Identify which cell holds the provided text, then report its (x, y) central coordinate. 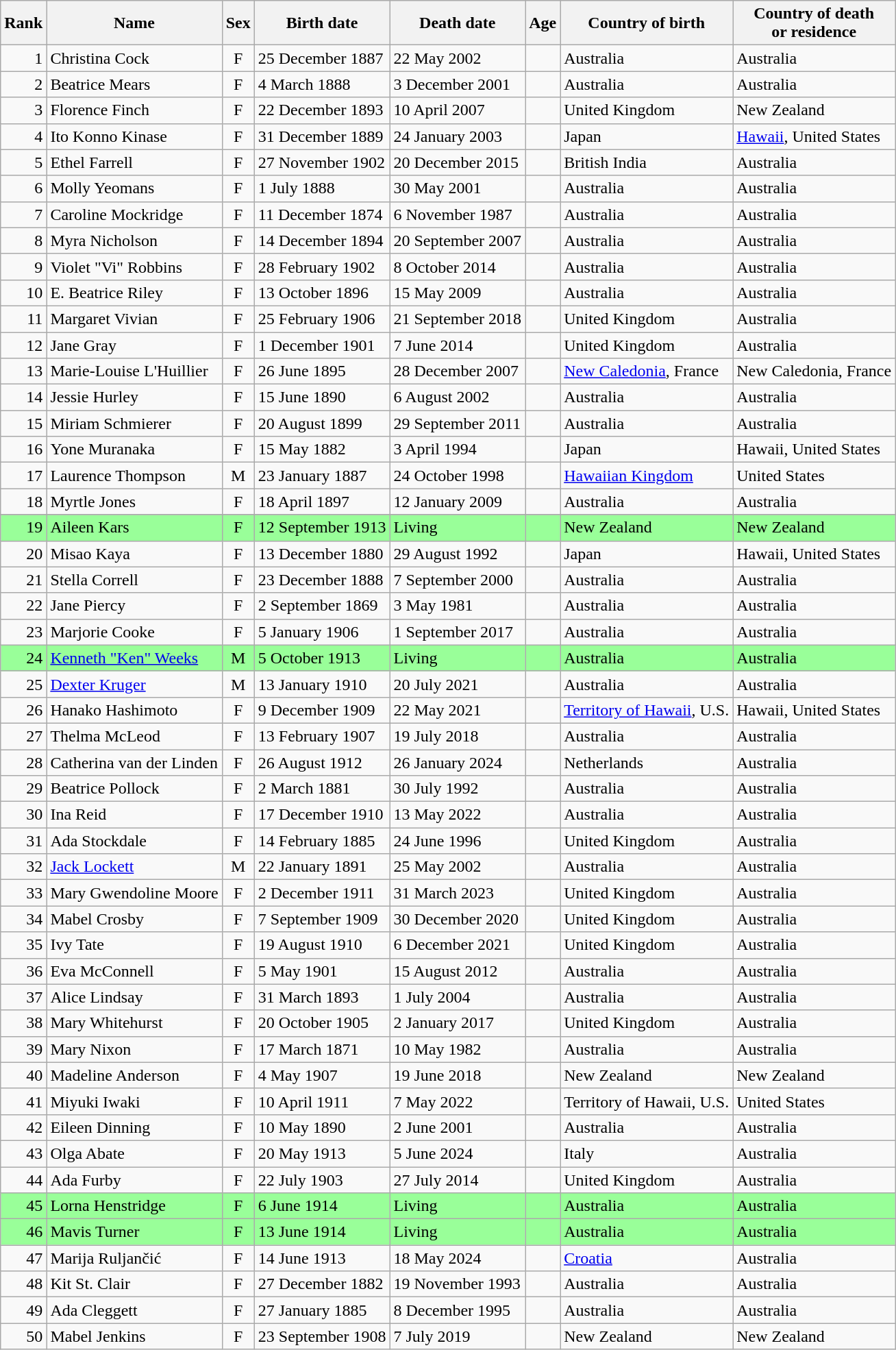
2 (23, 84)
8 (23, 241)
25 February 1906 (322, 319)
38 (23, 1023)
17 March 1871 (322, 1049)
Hawaiian Kingdom (647, 476)
10 April 2007 (458, 110)
18 April 1897 (322, 502)
2 December 1911 (322, 893)
6 August 2002 (458, 397)
Eva McConnell (134, 971)
25 December 1887 (322, 58)
23 January 1887 (322, 476)
13 January 1910 (322, 684)
4 May 1907 (322, 1075)
Birth date (322, 23)
4 (23, 136)
Marjorie Cooke (134, 632)
14 December 1894 (322, 241)
19 November 1993 (458, 1284)
48 (23, 1284)
11 December 1874 (322, 214)
Yone Muranaka (134, 450)
Caroline Mockridge (134, 214)
Laurence Thompson (134, 476)
23 September 1908 (322, 1336)
19 August 1910 (322, 945)
Ito Konno Kinase (134, 136)
Jessie Hurley (134, 397)
47 (23, 1258)
Thelma McLeod (134, 736)
20 September 2007 (458, 241)
Molly Yeomans (134, 188)
36 (23, 971)
5 June 2024 (458, 1153)
Mary Nixon (134, 1049)
Mabel Crosby (134, 919)
27 December 1882 (322, 1284)
Madeline Anderson (134, 1075)
7 June 2014 (458, 345)
22 July 1903 (322, 1179)
18 (23, 502)
Mary Gwendoline Moore (134, 893)
20 July 2021 (458, 684)
20 (23, 554)
Jack Lockett (134, 867)
26 January 2024 (458, 763)
22 January 1891 (322, 867)
30 December 2020 (458, 919)
Ada Furby (134, 1179)
15 May 2009 (458, 293)
Ada Stockdale (134, 841)
Margaret Vivian (134, 319)
19 July 2018 (458, 736)
Christina Cock (134, 58)
Kenneth "Ken" Weeks (134, 658)
29 (23, 789)
44 (23, 1179)
46 (23, 1232)
43 (23, 1153)
British India (647, 162)
Name (134, 23)
Florence Finch (134, 110)
10 May 1982 (458, 1049)
Marija Ruljančić (134, 1258)
16 (23, 450)
15 August 2012 (458, 971)
40 (23, 1075)
Miriam Schmierer (134, 424)
Netherlands (647, 763)
10 April 1911 (322, 1101)
24 (23, 658)
17 (23, 476)
4 March 1888 (322, 84)
21 (23, 580)
3 (23, 110)
23 December 1888 (322, 580)
Italy (647, 1153)
14 (23, 397)
Miyuki Iwaki (134, 1101)
31 March 2023 (458, 893)
Death date (458, 23)
Ethel Farrell (134, 162)
32 (23, 867)
Misao Kaya (134, 554)
5 January 1906 (322, 632)
Ina Reid (134, 815)
Age (543, 23)
49 (23, 1310)
Country of birth (647, 23)
Mary Whitehurst (134, 1023)
27 July 2014 (458, 1179)
1 July 1888 (322, 188)
22 May 2002 (458, 58)
7 September 1909 (322, 919)
33 (23, 893)
2 January 2017 (458, 1023)
14 June 1913 (322, 1258)
22 (23, 606)
29 August 1992 (458, 554)
6 June 1914 (322, 1206)
20 August 1899 (322, 424)
35 (23, 945)
3 April 1994 (458, 450)
28 (23, 763)
Kit St. Clair (134, 1284)
30 (23, 815)
9 December 1909 (322, 710)
1 September 2017 (458, 632)
E. Beatrice Riley (134, 293)
2 September 1869 (322, 606)
7 (23, 214)
Beatrice Mears (134, 84)
24 January 2003 (458, 136)
2 March 1881 (322, 789)
20 May 1913 (322, 1153)
13 February 1907 (322, 736)
12 January 2009 (458, 502)
45 (23, 1206)
Olga Abate (134, 1153)
15 May 1882 (322, 450)
29 September 2011 (458, 424)
25 (23, 684)
6 December 2021 (458, 945)
14 February 1885 (322, 841)
22 May 2021 (458, 710)
Beatrice Pollock (134, 789)
12 September 1913 (322, 528)
27 November 1902 (322, 162)
Stella Correll (134, 580)
17 December 1910 (322, 815)
42 (23, 1127)
30 May 2001 (458, 188)
1 (23, 58)
10 May 1890 (322, 1127)
13 (23, 371)
Hanako Hashimoto (134, 710)
Alice Lindsay (134, 997)
23 (23, 632)
8 October 2014 (458, 267)
13 May 2022 (458, 815)
Violet "Vi" Robbins (134, 267)
Ada Cleggett (134, 1310)
Eileen Dinning (134, 1127)
Lorna Henstridge (134, 1206)
9 (23, 267)
19 June 2018 (458, 1075)
41 (23, 1101)
24 June 1996 (458, 841)
Catherina van der Linden (134, 763)
Sex (238, 23)
25 May 2002 (458, 867)
Croatia (647, 1258)
15 June 1890 (322, 397)
26 June 1895 (322, 371)
6 November 1987 (458, 214)
39 (23, 1049)
Dexter Kruger (134, 684)
3 May 1981 (458, 606)
31 December 1889 (322, 136)
26 August 1912 (322, 763)
20 October 1905 (322, 1023)
13 October 1896 (322, 293)
8 December 1995 (458, 1310)
22 December 1893 (322, 110)
Mabel Jenkins (134, 1336)
24 October 1998 (458, 476)
5 May 1901 (322, 971)
Myra Nicholson (134, 241)
11 (23, 319)
1 December 1901 (322, 345)
21 September 2018 (458, 319)
Myrtle Jones (134, 502)
7 September 2000 (458, 580)
5 (23, 162)
12 (23, 345)
26 (23, 710)
6 (23, 188)
20 December 2015 (458, 162)
7 July 2019 (458, 1336)
3 December 2001 (458, 84)
Ivy Tate (134, 945)
28 December 2007 (458, 371)
30 July 1992 (458, 789)
5 October 1913 (322, 658)
Jane Piercy (134, 606)
Aileen Kars (134, 528)
Mavis Turner (134, 1232)
10 (23, 293)
1 July 2004 (458, 997)
37 (23, 997)
Country of death or residence (814, 23)
27 January 1885 (322, 1310)
13 December 1880 (322, 554)
7 May 2022 (458, 1101)
34 (23, 919)
15 (23, 424)
31 (23, 841)
28 February 1902 (322, 267)
2 June 2001 (458, 1127)
Jane Gray (134, 345)
Marie-Louise L'Huillier (134, 371)
50 (23, 1336)
19 (23, 528)
18 May 2024 (458, 1258)
31 March 1893 (322, 997)
27 (23, 736)
Rank (23, 23)
13 June 1914 (322, 1232)
